Locate the cell with the specified text and output its [X, Y] center coordinate. 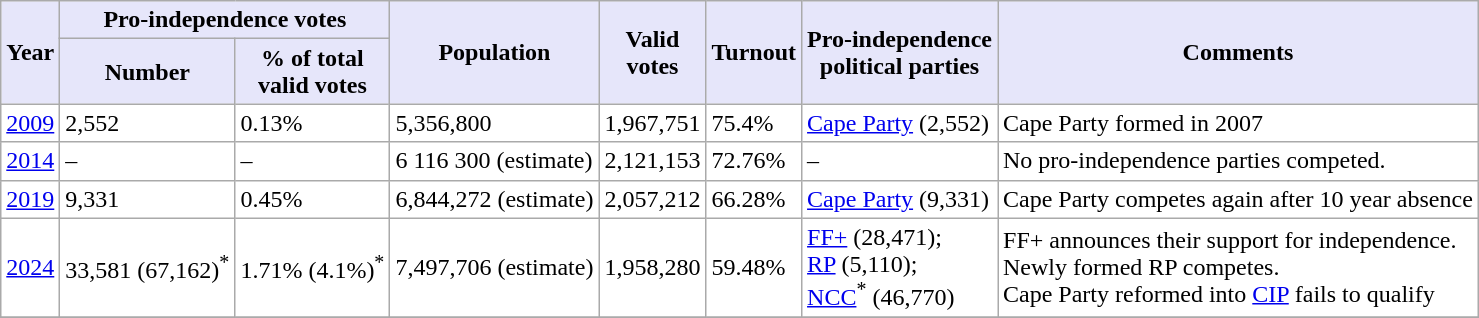
Pro-independence votes [225, 20]
2,121,153 [652, 161]
75.4% [754, 123]
9,331 [148, 199]
2009 [30, 123]
FF+ announces their support for independence.Newly formed RP competes.Cape Party reformed into CIP fails to qualify [1238, 268]
1,967,751 [652, 123]
No pro-independence parties competed. [1238, 161]
0.45% [312, 199]
Cape Party (2,552) [900, 123]
5,356,800 [494, 123]
72.76% [754, 161]
2,057,212 [652, 199]
6 116 300 (estimate) [494, 161]
Cape Party formed in 2007 [1238, 123]
1.71% (4.1%)* [312, 268]
2014 [30, 161]
% of totalvalid votes [312, 72]
2019 [30, 199]
7,497,706 (estimate) [494, 268]
1,958,280 [652, 268]
33,581 (67,162)* [148, 268]
Cape Party (9,331) [900, 199]
59.48% [754, 268]
Number [148, 72]
Comments [1238, 52]
2,552 [148, 123]
66.28% [754, 199]
0.13% [312, 123]
Turnout [754, 52]
Validvotes [652, 52]
6,844,272 (estimate) [494, 199]
Population [494, 52]
2024 [30, 268]
Cape Party competes again after 10 year absence [1238, 199]
Pro-independencepolitical parties [900, 52]
Year [30, 52]
FF+ (28,471); RP (5,110);NCC* (46,770) [900, 268]
